Determine the [x, y] coordinate at the center of the cell enclosing the given text.  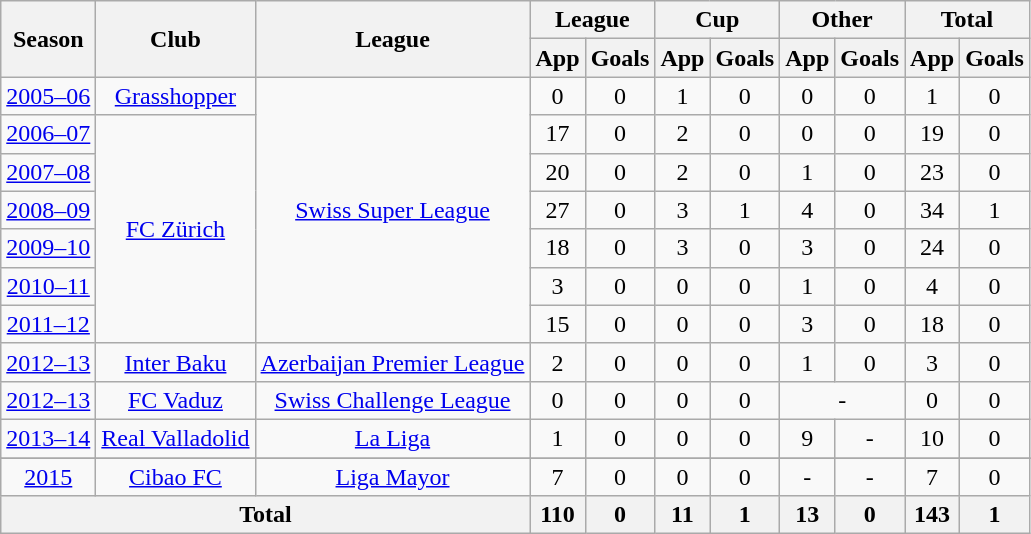
2013–14 [48, 438]
2007–08 [48, 172]
Grasshopper [176, 96]
Swiss Super League [392, 210]
19 [932, 134]
17 [558, 134]
Inter Baku [176, 362]
23 [932, 172]
Club [176, 39]
34 [932, 210]
2008–09 [48, 210]
FC Vaduz [176, 400]
2015 [48, 477]
11 [682, 515]
La Liga [392, 438]
Cup [718, 20]
143 [932, 515]
9 [808, 438]
2010–11 [48, 286]
Real Valladolid [176, 438]
Liga Mayor [392, 477]
10 [932, 438]
24 [932, 248]
2009–10 [48, 248]
Swiss Challenge League [392, 400]
20 [558, 172]
110 [558, 515]
2006–07 [48, 134]
FC Zürich [176, 229]
2011–12 [48, 324]
27 [558, 210]
2005–06 [48, 96]
15 [558, 324]
Cibao FC [176, 477]
Azerbaijan Premier League [392, 362]
Season [48, 39]
Other [842, 20]
13 [808, 515]
